Provide the [x, y] coordinate of the cell's center where the given text is located.  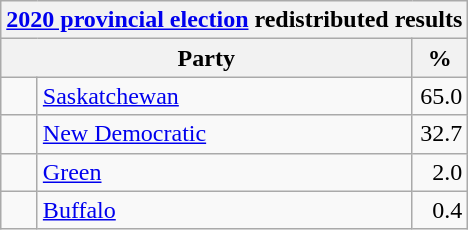
2020 provincial election redistributed results [234, 20]
2.0 [440, 172]
32.7 [440, 134]
Green [224, 172]
Saskatchewan [224, 96]
New Democratic [224, 134]
Buffalo [224, 210]
65.0 [440, 96]
0.4 [440, 210]
Party [206, 58]
% [440, 58]
